Determine the [X, Y] coordinate at the center of the cell enclosing the given text.  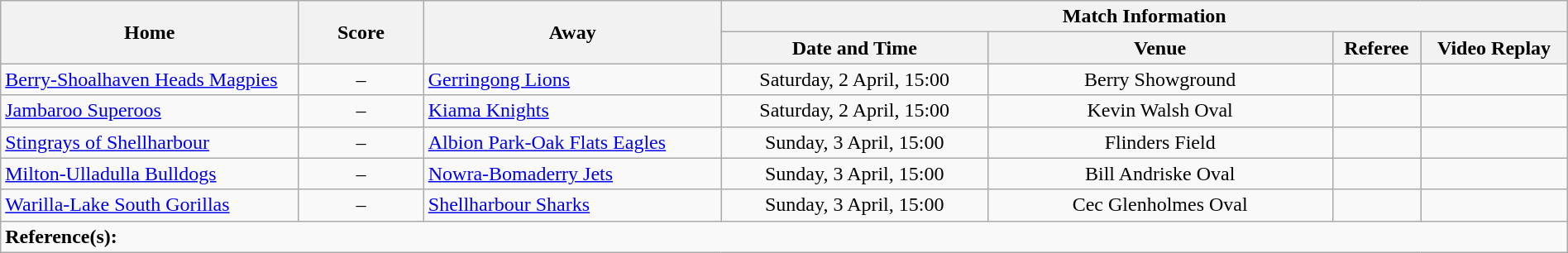
Score [361, 32]
Video Replay [1494, 48]
Jambaroo Superoos [150, 111]
Referee [1376, 48]
Berry-Shoalhaven Heads Magpies [150, 79]
Cec Glenholmes Oval [1159, 205]
Gerringong Lions [572, 79]
Shellharbour Sharks [572, 205]
Albion Park-Oak Flats Eagles [572, 142]
Berry Showground [1159, 79]
Flinders Field [1159, 142]
Home [150, 32]
Milton-Ulladulla Bulldogs [150, 174]
Away [572, 32]
Date and Time [854, 48]
Stingrays of Shellharbour [150, 142]
Bill Andriske Oval [1159, 174]
Nowra-Bomaderry Jets [572, 174]
Reference(s): [784, 236]
Warilla-Lake South Gorillas [150, 205]
Venue [1159, 48]
Kiama Knights [572, 111]
Match Information [1145, 17]
Kevin Walsh Oval [1159, 111]
